Find where the given text appears and provide that cell's center as [X, Y] coordinate. 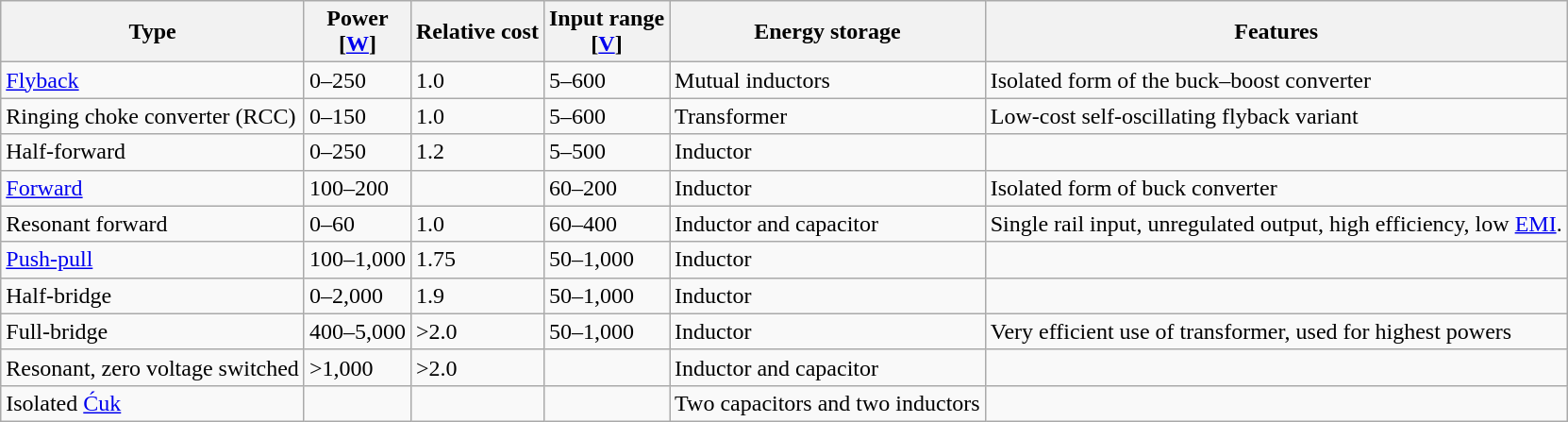
Two capacitors and two inductors [828, 403]
60–400 [606, 224]
Resonant forward [153, 224]
Isolated Ćuk [153, 403]
Input range[V] [606, 32]
Forward [153, 188]
0–150 [357, 116]
Features [1276, 32]
Isolated form of buck converter [1276, 188]
Transformer [828, 116]
Push-pull [153, 260]
Isolated form of the buck–boost converter [1276, 80]
100–200 [357, 188]
Resonant, zero voltage switched [153, 367]
Flyback [153, 80]
>1,000 [357, 367]
60–200 [606, 188]
0–2,000 [357, 295]
Half-forward [153, 152]
Energy storage [828, 32]
Power[W] [357, 32]
Type [153, 32]
Ringing choke converter (RCC) [153, 116]
Low-cost self-oscillating flyback variant [1276, 116]
Single rail input, unregulated output, high efficiency, low EMI. [1276, 224]
Very efficient use of transformer, used for highest powers [1276, 331]
Full-bridge [153, 331]
1.2 [477, 152]
1.9 [477, 295]
1.75 [477, 260]
0–60 [357, 224]
Half-bridge [153, 295]
5–500 [606, 152]
Relative cost [477, 32]
100–1,000 [357, 260]
400–5,000 [357, 331]
Mutual inductors [828, 80]
